Identify which cell holds the provided text, then report its [x, y] central coordinate. 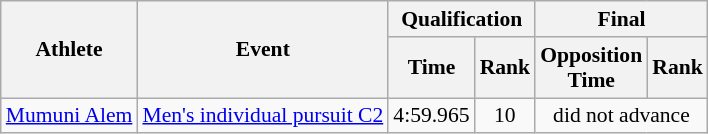
4:59.965 [431, 116]
Event [262, 50]
Time [431, 68]
Men's individual pursuit C2 [262, 116]
Qualification [462, 19]
did not advance [622, 116]
Mumuni Alem [70, 116]
Final [622, 19]
OppositionTime [591, 68]
10 [506, 116]
Athlete [70, 50]
